Search for the cell housing the specified text and yield its [x, y] center coordinate. 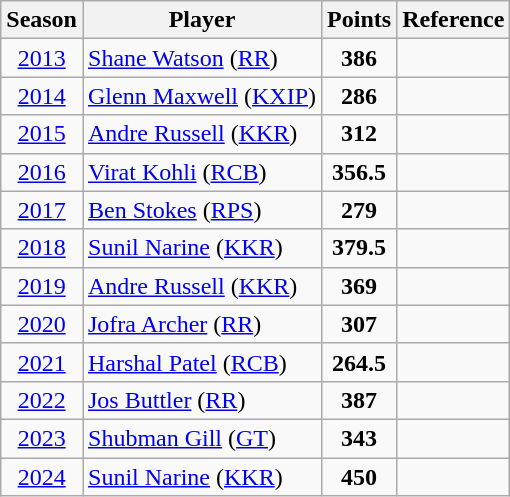
450 [360, 477]
369 [360, 286]
343 [360, 438]
Shane Watson (RR) [202, 58]
Jofra Archer (RR) [202, 324]
Ben Stokes (RPS) [202, 210]
386 [360, 58]
312 [360, 134]
2019 [42, 286]
264.5 [360, 362]
Player [202, 20]
2018 [42, 248]
2024 [42, 477]
Jos Buttler (RR) [202, 400]
Glenn Maxwell (KXIP) [202, 96]
2017 [42, 210]
2020 [42, 324]
Harshal Patel (RCB) [202, 362]
2015 [42, 134]
Virat Kohli (RCB) [202, 172]
Reference [454, 20]
2016 [42, 172]
307 [360, 324]
2014 [42, 96]
Season [42, 20]
2023 [42, 438]
356.5 [360, 172]
2021 [42, 362]
286 [360, 96]
2013 [42, 58]
Shubman Gill (GT) [202, 438]
2022 [42, 400]
279 [360, 210]
379.5 [360, 248]
387 [360, 400]
Points [360, 20]
